Find where the given text appears and provide that cell's center as (X, Y) coordinate. 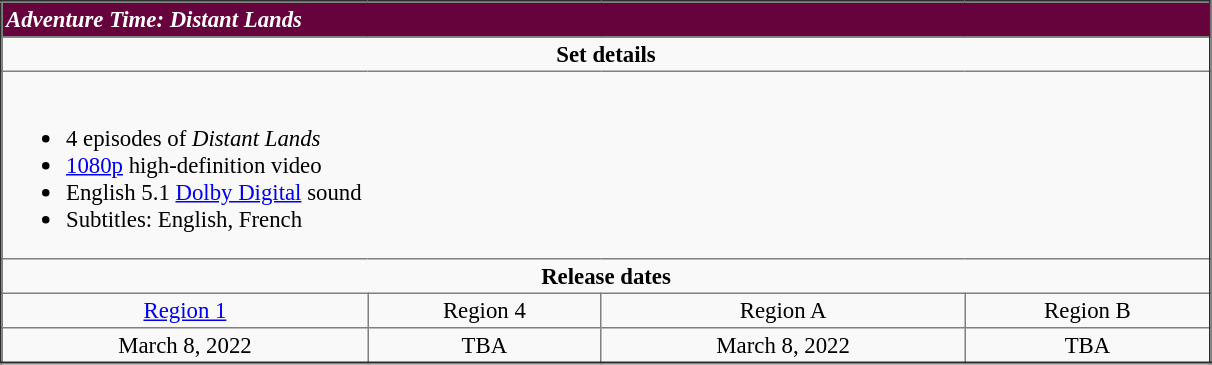
Region A (783, 311)
Region 1 (185, 311)
Region B (1088, 311)
Set details (606, 54)
Region 4 (484, 311)
4 episodes of Distant Lands1080p high-definition videoEnglish 5.1 Dolby Digital soundSubtitles: English, French (606, 165)
Adventure Time: Distant Lands (606, 20)
Release dates (606, 276)
